Find where the given text appears and provide that cell's center as (X, Y) coordinate. 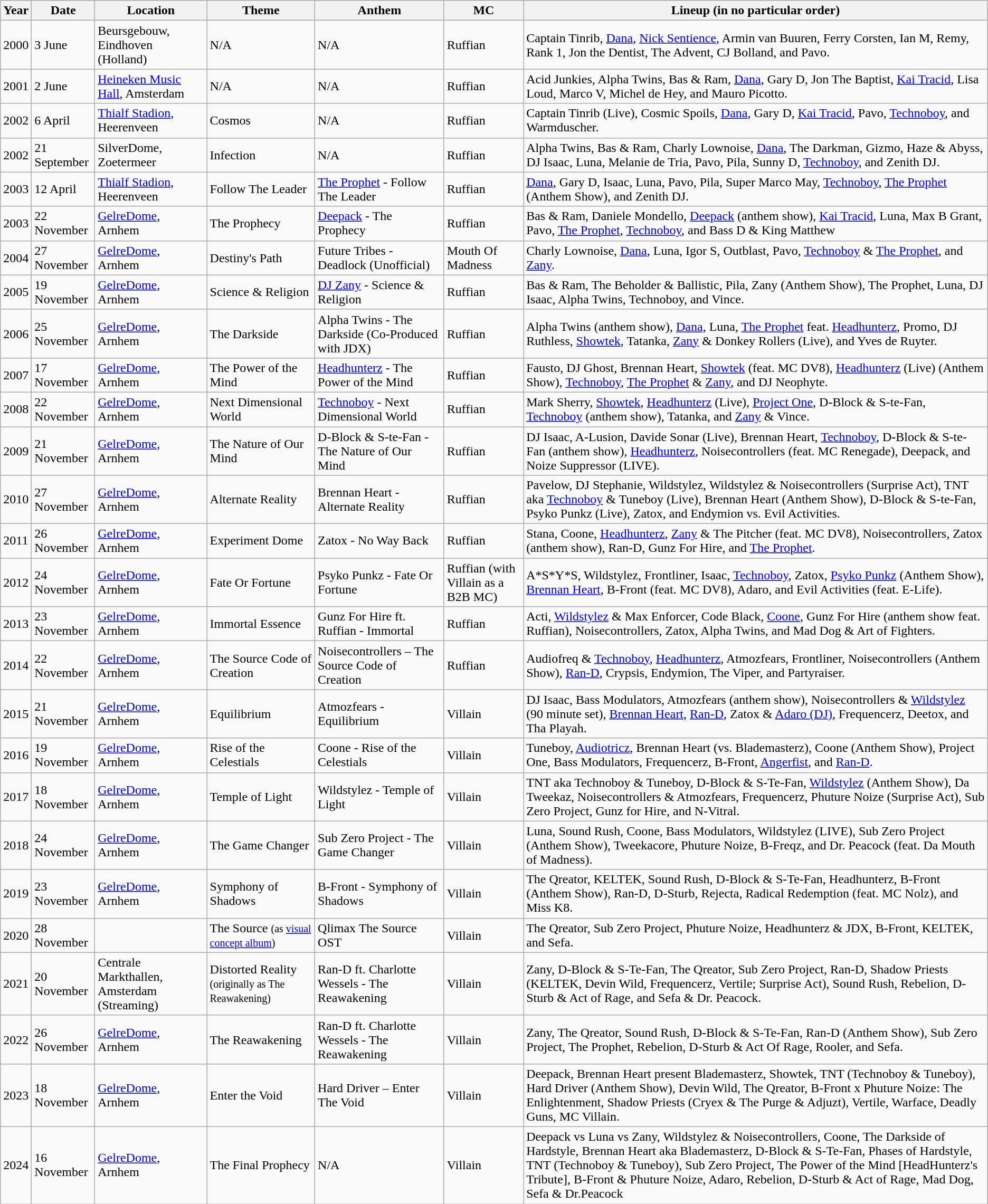
Dana, Gary D, Isaac, Luna, Pavo, Pila, Super Marco May, Technoboy, The Prophet (Anthem Show), and Zenith DJ. (756, 189)
2007 (16, 375)
Theme (261, 11)
3 June (63, 45)
Qlimax The Source OST (380, 935)
Experiment Dome (261, 541)
Deepack - The Prophecy (380, 224)
2017 (16, 797)
Beursgebouw, Eindhoven (Holland) (151, 45)
Location (151, 11)
2009 (16, 451)
Zatox - No Way Back (380, 541)
Coone - Rise of the Celestials (380, 756)
Mouth Of Madness (483, 257)
D-Block & S-te-Fan - The Nature of Our Mind (380, 451)
21 September (63, 155)
Captain Tinrib (Live), Cosmic Spoils, Dana, Gary D, Kai Tracid, Pavo, Technoboy, and Warmduscher. (756, 120)
2020 (16, 935)
Fate Or Fortune (261, 582)
25 November (63, 333)
Future Tribes - Deadlock (Unofficial) (380, 257)
Noisecontrollers – The Source Code of Creation (380, 665)
Science & Religion (261, 292)
2023 (16, 1095)
2010 (16, 500)
Infection (261, 155)
The Power of the Mind (261, 375)
Enter the Void (261, 1095)
Symphony of Shadows (261, 894)
Gunz For Hire ft. Ruffian - Immortal (380, 624)
Hard Driver – Enter The Void (380, 1095)
Sub Zero Project - The Game Changer (380, 845)
Tuneboy, Audiotricz, Brennan Heart (vs. Blademasterz), Coone (Anthem Show), Project One, Bass Modulators, Frequencerz, B-Front, Angerfist, and Ran-D. (756, 756)
Atmozfears - Equilibrium (380, 714)
2 June (63, 87)
Centrale Markthallen, Amsterdam (Streaming) (151, 983)
Bas & Ram, The Beholder & Ballistic, Pila, Zany (Anthem Show), The Prophet, Luna, DJ Isaac, Alpha Twins, Technoboy, and Vince. (756, 292)
Audiofreq & Technoboy, Headhunterz, Atmozfears, Frontliner, Noisecontrollers (Anthem Show), Ran-D, Crypsis, Endymion, The Viper, and Partyraiser. (756, 665)
2004 (16, 257)
Alternate Reality (261, 500)
2000 (16, 45)
Heineken Music Hall, Amsterdam (151, 87)
Alpha Twins - The Darkside (Co-Produced with JDX) (380, 333)
2019 (16, 894)
28 November (63, 935)
Captain Tinrib, Dana, Nick Sentience, Armin van Buuren, Ferry Corsten, Ian M, Remy, Rank 1, Jon the Dentist, The Advent, CJ Bolland, and Pavo. (756, 45)
The Prophecy (261, 224)
The Nature of Our Mind (261, 451)
Acid Junkies, Alpha Twins, Bas & Ram, Dana, Gary D, Jon The Baptist, Kai Tracid, Lisa Loud, Marco V, Michel de Hey, and Mauro Picotto. (756, 87)
Distorted Reality (originally as The Reawakening) (261, 983)
6 April (63, 120)
Next Dimensional World (261, 409)
Destiny's Path (261, 257)
The Darkside (261, 333)
Mark Sherry, Showtek, Headhunterz (Live), Project One, D-Block & S-te-Fan, Technoboy (anthem show), Tatanka, and Zany & Vince. (756, 409)
2013 (16, 624)
The Prophet - Follow The Leader (380, 189)
Temple of Light (261, 797)
Year (16, 11)
Technoboy - Next Dimensional World (380, 409)
The Game Changer (261, 845)
Brennan Heart - Alternate Reality (380, 500)
Equilibrium (261, 714)
SilverDome, Zoetermeer (151, 155)
2024 (16, 1165)
2018 (16, 845)
Headhunterz - The Power of the Mind (380, 375)
16 November (63, 1165)
Lineup (in no particular order) (756, 11)
2008 (16, 409)
2021 (16, 983)
The Source (as visual concept album) (261, 935)
2015 (16, 714)
The Source Code of Creation (261, 665)
Fausto, DJ Ghost, Brennan Heart, Showtek (feat. MC DV8), Headhunterz (Live) (Anthem Show), Technoboy, The Prophet & Zany, and DJ Neophyte. (756, 375)
Follow The Leader (261, 189)
B-Front - Symphony of Shadows (380, 894)
2005 (16, 292)
Wildstylez - Temple of Light (380, 797)
Ruffian (with Villain as a B2B MC) (483, 582)
Psyko Punkz - Fate Or Fortune (380, 582)
Bas & Ram, Daniele Mondello, Deepack (anthem show), Kai Tracid, Luna, Max B Grant, Pavo, The Prophet, Technoboy, and Bass D & King Matthew (756, 224)
2001 (16, 87)
Cosmos (261, 120)
17 November (63, 375)
12 April (63, 189)
2016 (16, 756)
Rise of the Celestials (261, 756)
The Reawakening (261, 1039)
The Final Prophecy (261, 1165)
Anthem (380, 11)
MC (483, 11)
Immortal Essence (261, 624)
2022 (16, 1039)
Date (63, 11)
Charly Lownoise, Dana, Luna, Igor S, Outblast, Pavo, Technoboy & The Prophet, and Zany. (756, 257)
2006 (16, 333)
20 November (63, 983)
The Qreator, Sub Zero Project, Phuture Noize, Headhunterz & JDX, B-Front, KELTEK, and Sefa. (756, 935)
2011 (16, 541)
DJ Zany - Science & Religion (380, 292)
2014 (16, 665)
2012 (16, 582)
Stana, Coone, Headhunterz, Zany & The Pitcher (feat. MC DV8), Noisecontrollers, Zatox (anthem show), Ran-D, Gunz For Hire, and The Prophet. (756, 541)
